Scan for the cell matching the given text and deliver its (x, y) coordinate at center. 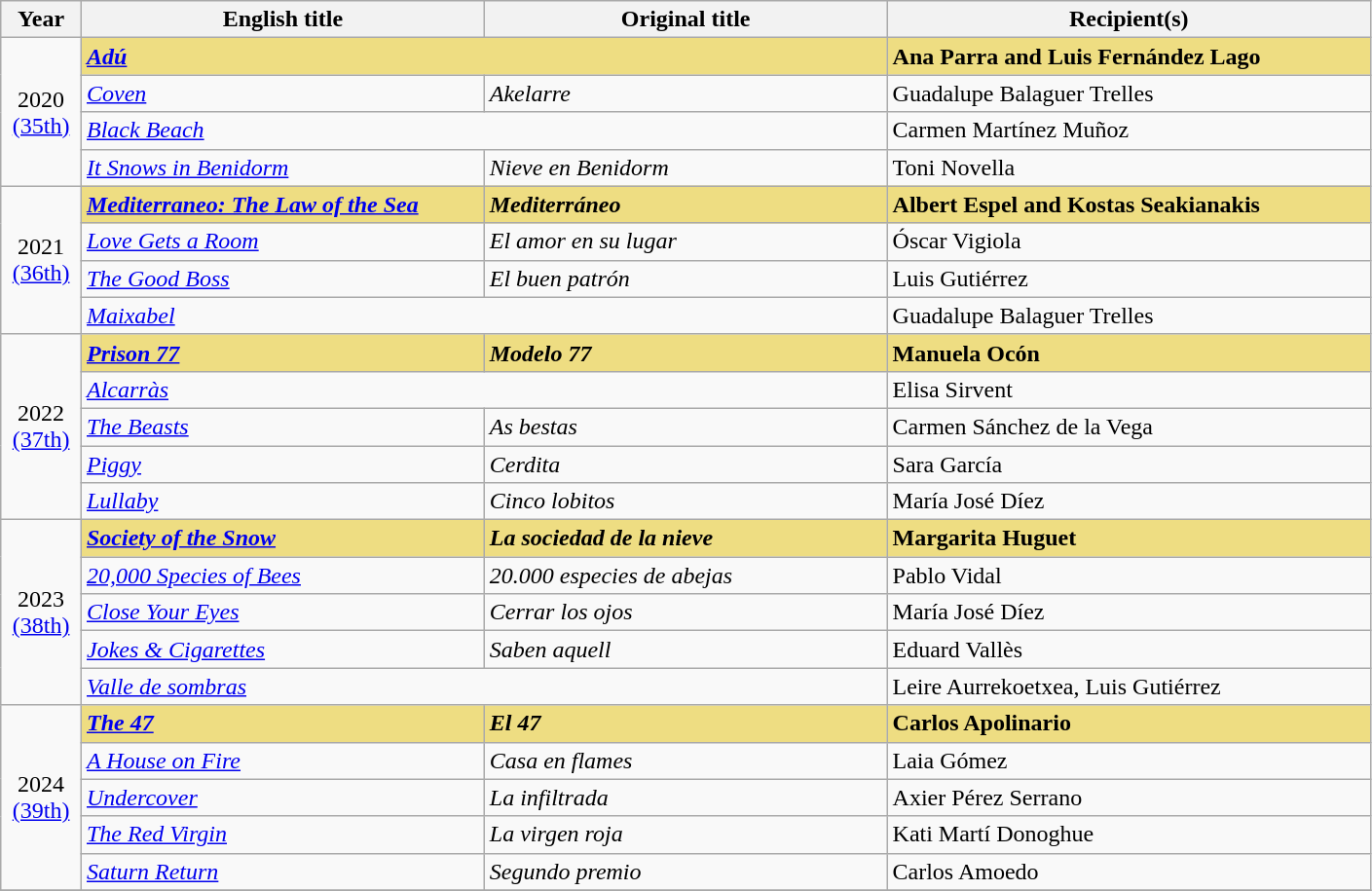
Original title (686, 19)
Albert Espel and Kostas Seakianakis (1130, 204)
Leire Aurrekoetxea, Luis Gutiérrez (1130, 687)
Óscar Vigiola (1130, 241)
Carmen Martínez Muñoz (1130, 130)
El amor en su lugar (686, 241)
Eduard Vallès (1130, 650)
Carlos Amoedo (1130, 872)
Pablo Vidal (1130, 575)
Casa en flames (686, 761)
Alcarràs (484, 390)
The 47 (282, 724)
20.000 especies de abejas (686, 575)
Mediterráneo (686, 204)
Cerrar los ojos (686, 613)
Black Beach (484, 130)
Piggy (282, 464)
La infiltrada (686, 798)
English title (282, 19)
The Red Virgin (282, 835)
Akelarre (686, 93)
Close Your Eyes (282, 613)
Coven (282, 93)
Year (41, 19)
The Good Boss (282, 278)
Saben aquell (686, 650)
Saturn Return (282, 872)
Sara García (1130, 464)
La sociedad de la nieve (686, 538)
Mediterraneo: The Law of the Sea (282, 204)
Love Gets a Room (282, 241)
2023(38th) (41, 613)
Carlos Apolinario (1130, 724)
Adú (484, 56)
Cerdita (686, 464)
A House on Fire (282, 761)
La virgen roja (686, 835)
It Snows in Benidorm (282, 167)
Society of the Snow (282, 538)
2020(35th) (41, 112)
Undercover (282, 798)
Toni Novella (1130, 167)
Manuela Ocón (1130, 353)
As bestas (686, 427)
Jokes & Cigarettes (282, 650)
Valle de sombras (484, 687)
El buen patrón (686, 278)
Carmen Sánchez de la Vega (1130, 427)
The Beasts (282, 427)
Prison 77 (282, 353)
2022(37th) (41, 427)
Laia Gómez (1130, 761)
Recipient(s) (1130, 19)
Modelo 77 (686, 353)
Cinco lobitos (686, 501)
Ana Parra and Luis Fernández Lago (1130, 56)
Segundo premio (686, 872)
2024(39th) (41, 798)
Luis Gutiérrez (1130, 278)
2021(36th) (41, 260)
Margarita Huguet (1130, 538)
Maixabel (484, 316)
Axier Pérez Serrano (1130, 798)
20,000 Species of Bees (282, 575)
El 47 (686, 724)
Kati Martí Donoghue (1130, 835)
Lullaby (282, 501)
Nieve en Benidorm (686, 167)
Elisa Sirvent (1130, 390)
